Return (x, y) of the center of cell containing provided text 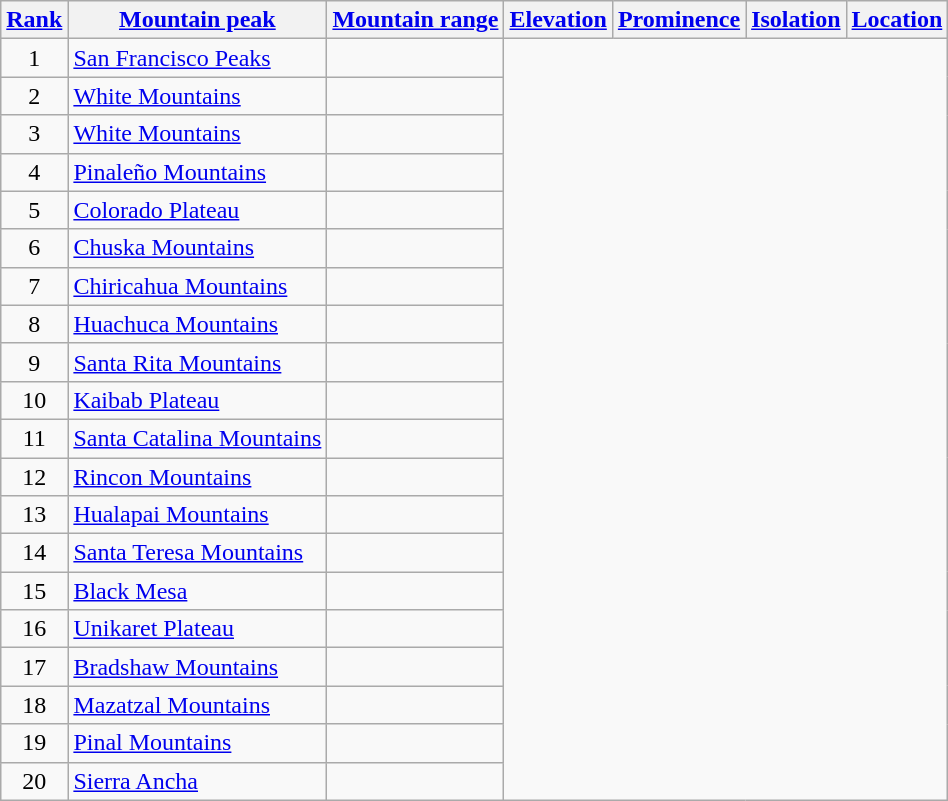
5 (34, 210)
6 (34, 248)
19 (34, 743)
Unikaret Plateau (198, 629)
14 (34, 553)
Rank (34, 20)
Santa Rita Mountains (198, 362)
11 (34, 438)
Chuska Mountains (198, 248)
Elevation (558, 20)
18 (34, 705)
2 (34, 96)
1 (34, 58)
Pinal Mountains (198, 743)
Mazatzal Mountains (198, 705)
Prominence (678, 20)
8 (34, 324)
Pinaleño Mountains (198, 172)
Huachuca Mountains (198, 324)
12 (34, 477)
13 (34, 515)
Mountain range (416, 20)
7 (34, 286)
3 (34, 134)
Black Mesa (198, 591)
Hualapai Mountains (198, 515)
Location (897, 20)
Mountain peak (198, 20)
Bradshaw Mountains (198, 667)
Santa Catalina Mountains (198, 438)
Santa Teresa Mountains (198, 553)
Kaibab Plateau (198, 400)
Colorado Plateau (198, 210)
9 (34, 362)
17 (34, 667)
20 (34, 781)
Sierra Ancha (198, 781)
Isolation (796, 20)
10 (34, 400)
4 (34, 172)
15 (34, 591)
Rincon Mountains (198, 477)
16 (34, 629)
Chiricahua Mountains (198, 286)
San Francisco Peaks (198, 58)
